From the cell containing the given text, extract its center point as (X, Y) coordinate. 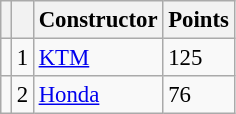
Constructor (98, 20)
76 (198, 95)
1 (22, 58)
KTM (98, 58)
Honda (98, 95)
125 (198, 58)
Points (198, 20)
2 (22, 95)
